Return the [x, y] coordinate for the center point of the cell that contains the specified text.  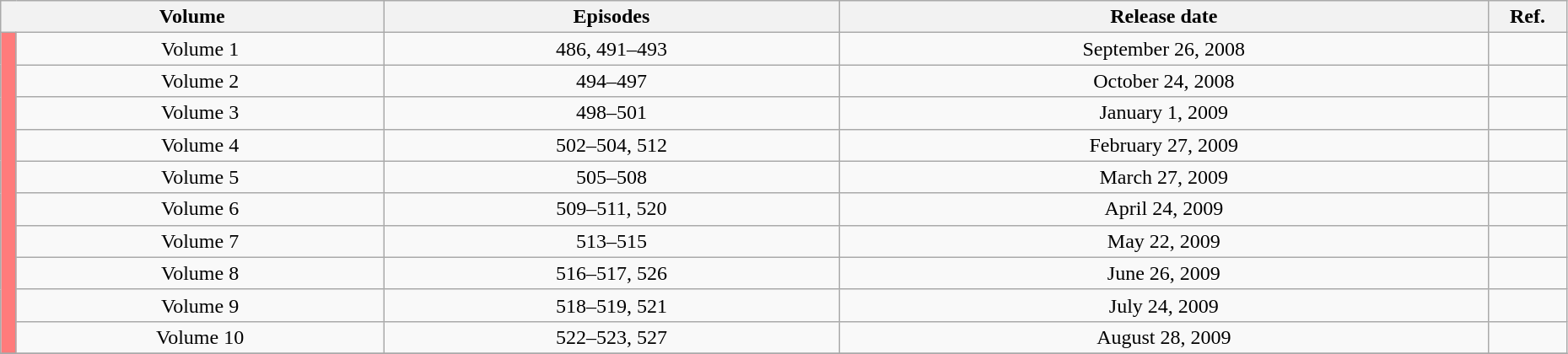
Volume 1 [199, 49]
516–517, 526 [612, 273]
Volume 4 [199, 145]
Volume [192, 17]
Volume 9 [199, 305]
July 24, 2009 [1164, 305]
September 26, 2008 [1164, 49]
498–501 [612, 113]
518–519, 521 [612, 305]
April 24, 2009 [1164, 209]
June 26, 2009 [1164, 273]
509–511, 520 [612, 209]
486, 491–493 [612, 49]
502–504, 512 [612, 145]
513–515 [612, 241]
Volume 8 [199, 273]
Volume 5 [199, 177]
January 1, 2009 [1164, 113]
494–497 [612, 81]
522–523, 527 [612, 337]
Volume 6 [199, 209]
March 27, 2009 [1164, 177]
Volume 3 [199, 113]
Release date [1164, 17]
Volume 7 [199, 241]
Episodes [612, 17]
October 24, 2008 [1164, 81]
Volume 2 [199, 81]
February 27, 2009 [1164, 145]
May 22, 2009 [1164, 241]
August 28, 2009 [1164, 337]
505–508 [612, 177]
Ref. [1528, 17]
Volume 10 [199, 337]
